Determine the (X, Y) coordinate at the center of the cell enclosing the given text.  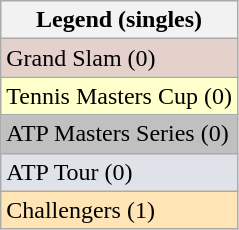
Grand Slam (0) (120, 58)
ATP Masters Series (0) (120, 134)
Tennis Masters Cup (0) (120, 96)
Legend (singles) (120, 20)
ATP Tour (0) (120, 172)
Challengers (1) (120, 210)
